Capture the cell that displays the provided text and extract its (X, Y) central coordinate. 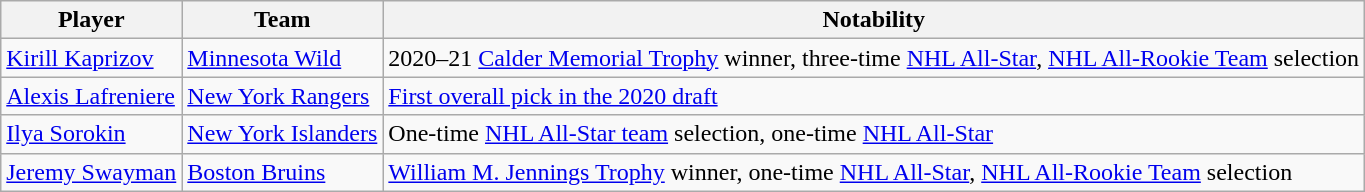
First overall pick in the 2020 draft (874, 96)
William M. Jennings Trophy winner, one-time NHL All-Star, NHL All-Rookie Team selection (874, 172)
Boston Bruins (282, 172)
Ilya Sorokin (92, 134)
New York Rangers (282, 96)
Player (92, 20)
Minnesota Wild (282, 58)
2020–21 Calder Memorial Trophy winner, three-time NHL All-Star, NHL All-Rookie Team selection (874, 58)
Alexis Lafreniere (92, 96)
Kirill Kaprizov (92, 58)
One-time NHL All-Star team selection, one-time NHL All-Star (874, 134)
Team (282, 20)
Notability (874, 20)
Jeremy Swayman (92, 172)
New York Islanders (282, 134)
